Provide the [X, Y] coordinate of the cell's center where the given text is located.  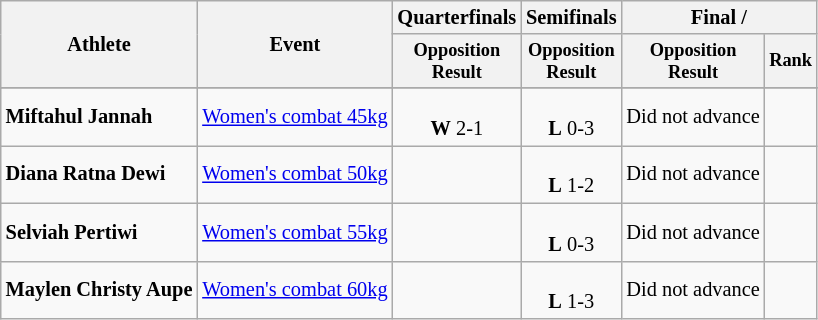
Semifinals [571, 17]
Final / [718, 17]
Maylen Christy Aupe [100, 290]
L 1-3 [571, 290]
Women's combat 60kg [294, 290]
Women's combat 50kg [294, 174]
Diana Ratna Dewi [100, 174]
Selviah Pertiwi [100, 232]
Event [294, 44]
Quarterfinals [458, 17]
W 2-1 [458, 117]
Women's combat 45kg [294, 117]
Women's combat 55kg [294, 232]
Rank [791, 61]
L 1-2 [571, 174]
Athlete [100, 44]
Miftahul Jannah [100, 117]
